From the cell containing the given text, extract its center point as [X, Y] coordinate. 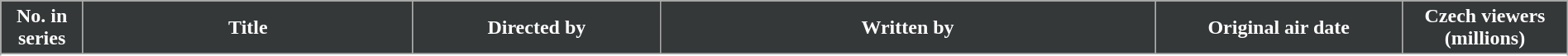
Written by [907, 28]
Original air date [1279, 28]
Czech viewers(millions) [1485, 28]
Title [248, 28]
No. inseries [42, 28]
Directed by [536, 28]
